Detect which cell encompasses the target text, then output its (X, Y) center coordinate. 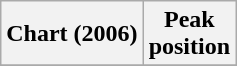
Peakposition (189, 34)
Chart (2006) (72, 34)
